Capture the cell that displays the provided text and extract its [x, y] central coordinate. 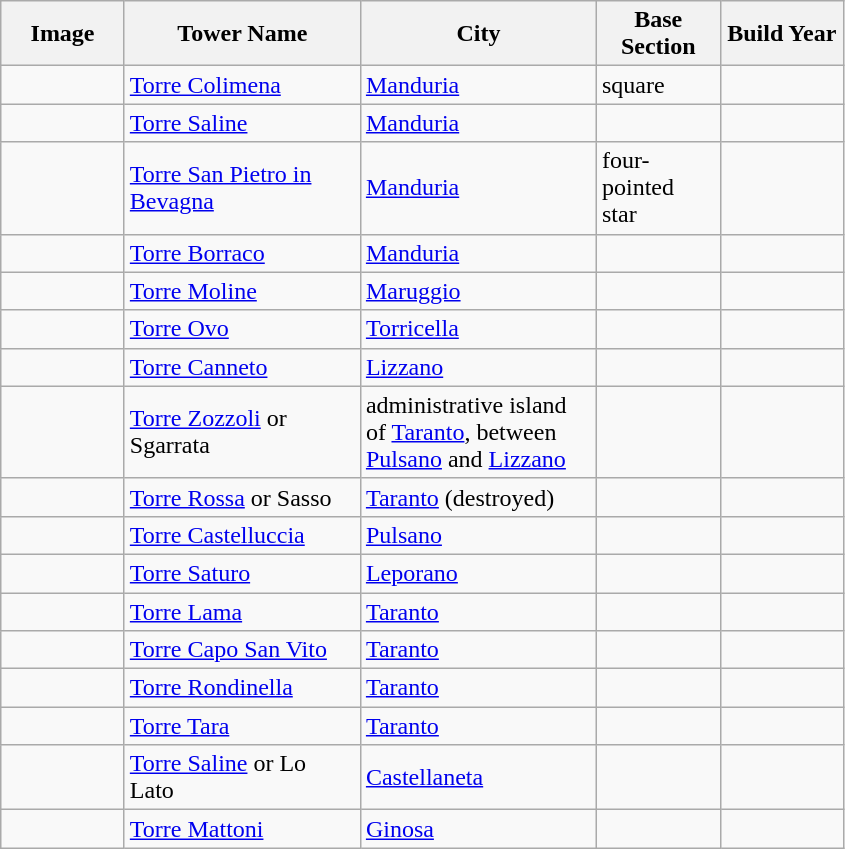
Taranto (destroyed) [478, 497]
square [658, 85]
Tower Name [242, 34]
Lizzano [478, 367]
Build Year [782, 34]
administrative island of Taranto, between Pulsano and Lizzano [478, 432]
Base Section [658, 34]
Leporano [478, 573]
City [478, 34]
Torre Ovo [242, 329]
Image [63, 34]
four-pointed star [658, 188]
Torre Rondinella [242, 688]
Torre Zozzoli or Sgarrata [242, 432]
Torre Capo San Vito [242, 650]
Torre Saline or Lo Lato [242, 778]
Maruggio [478, 291]
Torre Saturo [242, 573]
Torre Castelluccia [242, 535]
Torre Colimena [242, 85]
Ginosa [478, 829]
Torre Tara [242, 726]
Pulsano [478, 535]
Torre Canneto [242, 367]
Torre Rossa or Sasso [242, 497]
Torre Saline [242, 123]
Torre Lama [242, 611]
Castellaneta [478, 778]
Torre Mattoni [242, 829]
Torre Borraco [242, 253]
Torre Moline [242, 291]
Torricella [478, 329]
Torre San Pietro in Bevagna [242, 188]
